For the text-containing cell, return its midpoint in (x, y) coordinate format. 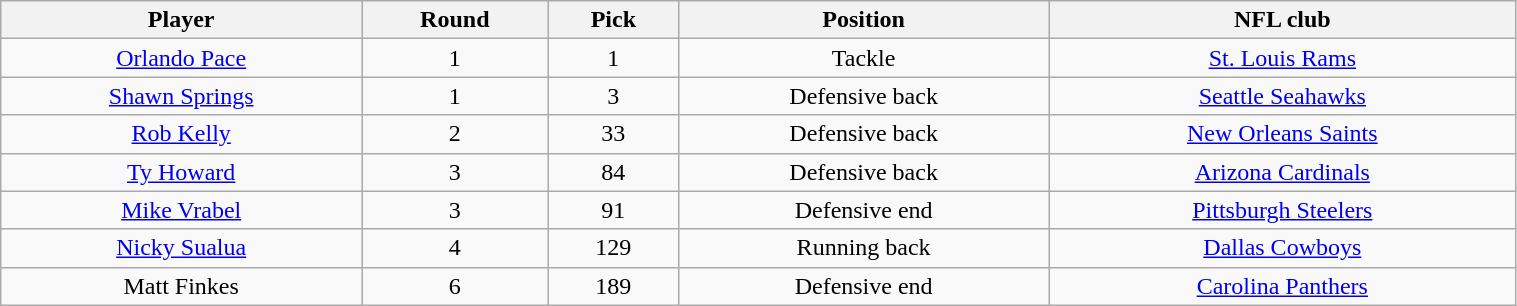
6 (455, 286)
189 (614, 286)
91 (614, 210)
Player (182, 20)
Rob Kelly (182, 134)
Dallas Cowboys (1282, 248)
Pittsburgh Steelers (1282, 210)
Tackle (864, 58)
Position (864, 20)
Ty Howard (182, 172)
84 (614, 172)
Mike Vrabel (182, 210)
33 (614, 134)
Orlando Pace (182, 58)
Pick (614, 20)
Shawn Springs (182, 96)
4 (455, 248)
NFL club (1282, 20)
New Orleans Saints (1282, 134)
129 (614, 248)
Arizona Cardinals (1282, 172)
2 (455, 134)
Matt Finkes (182, 286)
Round (455, 20)
Nicky Sualua (182, 248)
Running back (864, 248)
St. Louis Rams (1282, 58)
Carolina Panthers (1282, 286)
Seattle Seahawks (1282, 96)
